Determine the [X, Y] coordinate at the center of the cell enclosing the given text.  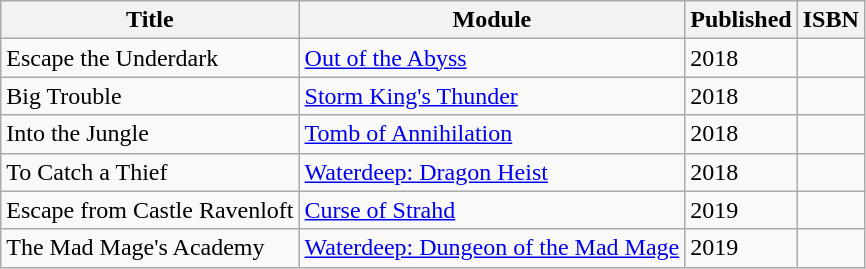
Module [492, 20]
Out of the Abyss [492, 58]
Tomb of Annihilation [492, 134]
Published [741, 20]
Escape the Underdark [150, 58]
Escape from Castle Ravenloft [150, 210]
To Catch a Thief [150, 172]
Big Trouble [150, 96]
The Mad Mage's Academy [150, 248]
Waterdeep: Dungeon of the Mad Mage [492, 248]
Into the Jungle [150, 134]
ISBN [830, 20]
Storm King's Thunder [492, 96]
Waterdeep: Dragon Heist [492, 172]
Curse of Strahd [492, 210]
Title [150, 20]
